Pinpoint the cell where the given text exists, returning its [X, Y] midpoint coordinate. 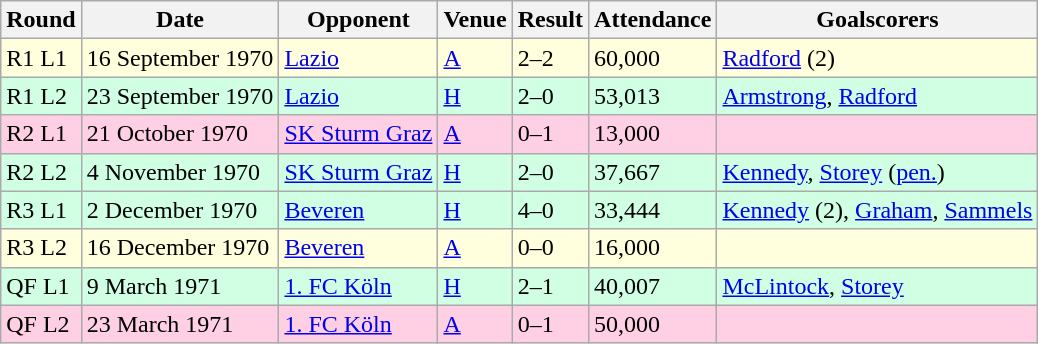
R1 L1 [41, 58]
50,000 [653, 324]
4–0 [550, 210]
R1 L2 [41, 96]
2–2 [550, 58]
23 March 1971 [180, 324]
R2 L1 [41, 134]
R2 L2 [41, 172]
0–0 [550, 248]
QF L1 [41, 286]
QF L2 [41, 324]
McLintock, Storey [878, 286]
23 September 1970 [180, 96]
Date [180, 20]
Kennedy (2), Graham, Sammels [878, 210]
9 March 1971 [180, 286]
R3 L2 [41, 248]
Kennedy, Storey (pen.) [878, 172]
Radford (2) [878, 58]
16,000 [653, 248]
13,000 [653, 134]
60,000 [653, 58]
33,444 [653, 210]
16 December 1970 [180, 248]
Opponent [358, 20]
40,007 [653, 286]
Attendance [653, 20]
R3 L1 [41, 210]
Armstrong, Radford [878, 96]
53,013 [653, 96]
Goalscorers [878, 20]
2 December 1970 [180, 210]
21 October 1970 [180, 134]
Result [550, 20]
Round [41, 20]
4 November 1970 [180, 172]
2–1 [550, 286]
16 September 1970 [180, 58]
Venue [475, 20]
37,667 [653, 172]
